For the text-containing cell, return its midpoint in [X, Y] coordinate format. 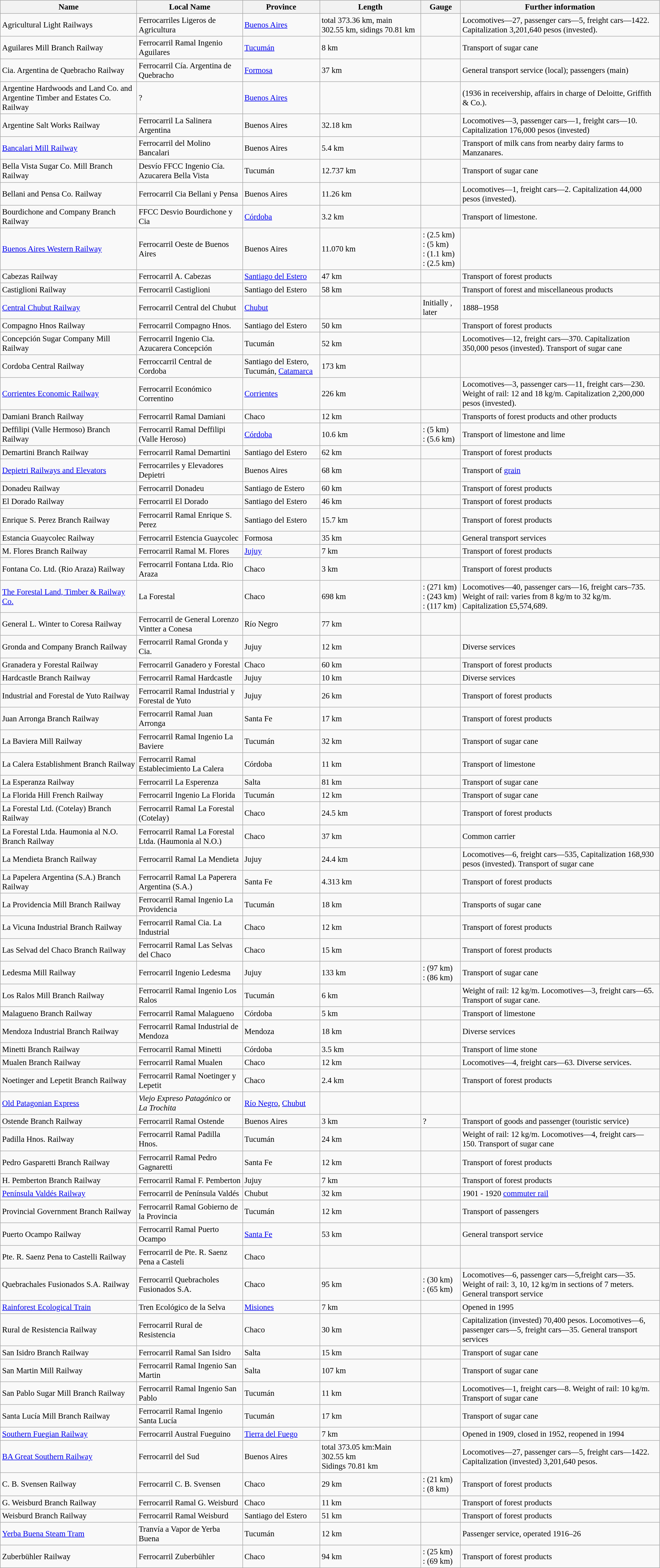
Aguilares Mill Branch Railway [69, 48]
10.6 km [371, 435]
Tren Ecológico de la Selva [189, 1307]
Ferrocarril Ingenio La Florida [189, 796]
Puerto Ocampo Railway [69, 1234]
FFCC Desvio Bourdichone y Cia [189, 216]
San Pablo Sugar Mill Branch Railway [69, 1393]
Los Ralos Mill Branch Railway [69, 995]
La Calera Establishment Branch Railway [69, 764]
15.7 km [371, 520]
Transport of milk cans from nearby dairy farms to Manzanares. [560, 148]
50 km [371, 325]
Ferrocarril Ramal San Isidro [189, 1353]
Ferrocarril Ramal Minetti [189, 1050]
Ferrocarril Ramal La Mendieta [189, 859]
62 km [371, 453]
Ferrocarril Ramal Puerto Ocampo [189, 1234]
Ferrocarril Ramal Ingenio Los Ralos [189, 995]
Ferrocarril Ramal Establecimiento La Calera [189, 764]
C. B. Svensen Railway [69, 1484]
Ferrocarril Ramal Ingenio Aguilares [189, 48]
Ferrocarril Ramal La Forestal (Cotelay) [189, 814]
La Forestal Ltd. (Cotelay) Branch Railway [69, 814]
Locomotives—1, freight cars—8. Weight of rail: 10 kg/m. Transport of sugar cane [560, 1393]
Minetti Branch Railway [69, 1050]
total 373.36 km, main 302.55 km, sidings 70.81 km [371, 25]
Ferrocarril Ramal Las Selvas del Chaco [189, 950]
La Forestal Ltda. Haumonia al N.O. Branch Railway [69, 836]
Damiani Branch Railway [69, 417]
Argentine Hardwoods and Land Co. and Argentine Timber and Estates Co. Railway [69, 98]
Río Negro, Chubut [281, 1103]
Ferrocarril Ramal Hardcastle [189, 678]
Demartini Branch Railway [69, 453]
Name [69, 7]
Southern Fuegian Railway [69, 1434]
Ferrocarril Ramal La Paperera Argentina (S.A.) [189, 882]
51 km [371, 1516]
Ferrocarriles Ligeros de Agricultura [189, 25]
12.737 km [371, 171]
24 km [371, 1140]
Península Valdés Railway [69, 1193]
Ferroccarril Central de Cordoba [189, 366]
Locomotives—12, freight cars—370. Capitalization 350,000 pesos (invested). Transport of sugar cane [560, 344]
68 km [371, 471]
: (30 km): (65 km) [441, 1284]
Locomotives—3, passenger cars—1, freight cars—10. Capitalization 176,000 pesos (invested) [560, 125]
11.070 km [371, 249]
26 km [371, 696]
Ferrocarril Ramal Noetinger y Lepetit [189, 1081]
Corrientes Economic Railway [69, 394]
46 km [371, 502]
Old Patagonian Express [69, 1103]
Ferrocarril Ramal Ingenio La Providencia [189, 904]
Viejo Expreso Patagónico or La Trochita [189, 1103]
La Baviera Mill Railway [69, 742]
Hardcastle Branch Railway [69, 678]
Opened in 1909, closed in 1952, reopened in 1994 [560, 1434]
Transport of goods and passenger (touristic service) [560, 1121]
Transport of lime stone [560, 1050]
Ferrocarril Quebracholes Fusionados S.A. [189, 1284]
Concepción Sugar Company Mill Railway [69, 344]
Further information [560, 7]
Ferrocarril El Dorado [189, 502]
Río Negro [281, 624]
BA Great Southern Railway [69, 1457]
Locomotives—6, passenger cars—5,freight cars—35. Weight of rail: 3, 10, 12 kg/m in sections of 7 meters. General transport service [560, 1284]
Common carrier [560, 836]
Ledesma Mill Railway [69, 973]
6 km [371, 995]
52 km [371, 344]
11.26 km [371, 194]
Ferrocarril del Molino Bancalari [189, 148]
Ferrocarril Ramal Deffilipi (Valle Heroso) [189, 435]
Ferrocarril Ramal Mualen [189, 1063]
Transport of passengers [560, 1212]
Locomotives—27, passenger cars—5, freight cars—1422. Capitalization 3,201,640 pesos (invested). [560, 25]
Locomotives—4, freight cars—63. Diverse services. [560, 1063]
General transport service [560, 1234]
Compagno Hnos Railway [69, 325]
Transports of forest products and other products [560, 417]
Ferrocarril Ramal Gronda y Cia. [189, 647]
24.5 km [371, 814]
Bourdichone and Company Branch Railway [69, 216]
Deffilipi (Valle Hermoso) Branch Railway [69, 435]
Mendoza Industrial Branch Railway [69, 1031]
Ferrocarril Ramal Industrial de Mendoza [189, 1031]
Weight of rail: 12 kg/m. Locomotives—4, freight cars—150. Transport of sugar cane [560, 1140]
Quebrachales Fusionados S.A. Railway [69, 1284]
Ferrocarril Austral Fueguino [189, 1434]
Transports of sugar cane [560, 904]
3.2 km [371, 216]
Ferrocarril Ramal Pedro Gagnaretti [189, 1162]
La Papelera Argentina (S.A.) Branch Railway [69, 882]
Tranvía a Vapor de Yerba Buena [189, 1533]
Ferrocarril Ganadero y Forestal [189, 665]
Pedro Gasparetti Branch Railway [69, 1162]
Zuberbühler Railway [69, 1556]
Ferrocarril Ramal G. Weisburd [189, 1502]
Rural de Resistencia Railway [69, 1330]
107 km [371, 1371]
Ferrocarril Ramal Padilla Hnos. [189, 1140]
: (271 km): (243 km): (117 km) [441, 597]
Ferrocarril Cía. Argentina de Quebracho [189, 70]
Provincial Government Branch Railway [69, 1212]
La Esperanza Railway [69, 782]
Ferrocarril del Sud [189, 1457]
Locomotives—1, freight cars—2. Capitalization 44,000 pesos (invested). [560, 194]
Ferrocarril Compagno Hnos. [189, 325]
Ferrocarril Rural de Resistencia [189, 1330]
La Providencia Mill Branch Railway [69, 904]
29 km [371, 1484]
Ferrocarril Ramal Malagueno [189, 1013]
Ferrocarril Donadeu [189, 489]
: (25 km): (69 km) [441, 1556]
Granadera y Forestal Railway [69, 665]
81 km [371, 782]
Transport of forest and miscellaneous products [560, 290]
1888–1958 [560, 308]
2.4 km [371, 1081]
Ferrocarril Estencia Guaycolec [189, 538]
Fontana Co. Ltd. (Rio Araza) Railway [69, 569]
Gauge [441, 7]
Transport of grain [560, 471]
Opened in 1995 [560, 1307]
Province [281, 7]
The Forestal Land, Timber & Railway Co. [69, 597]
Weisburd Branch Railway [69, 1516]
: (97 km): (86 km) [441, 973]
Ferrocarril Castiglioni [189, 290]
Ferrocarril Ingenio Cia. Azucarera Concepción [189, 344]
Ferrocarril Fontana Ltda. Rio Araza [189, 569]
Bella Vista Sugar Co. Mill Branch Railway [69, 171]
226 km [371, 394]
La Vicuna Industrial Branch Railway [69, 927]
173 km [371, 366]
Padilla Hnos. Railway [69, 1140]
Juan Arronga Branch Railway [69, 718]
Mualen Branch Railway [69, 1063]
Locomotives—40, passenger cars—16, freight cars–735. Weight of rail: varies from 8 kg/m to 32 kg/m. Capitalization £5,574,689. [560, 597]
La Mendieta Branch Railway [69, 859]
95 km [371, 1284]
Buenos Aires Western Railway [69, 249]
Bellani and Pensa Co. Railway [69, 194]
Ferrocarril Cia Bellani y Pensa [189, 194]
133 km [371, 973]
5 km [371, 1013]
Ferrocarril Ramal Damiani [189, 417]
Donadeu Railway [69, 489]
Ferrocarril Ramal Enrique S. Perez [189, 520]
Malagueno Branch Railway [69, 1013]
General L. Winter to Coresa Railway [69, 624]
8 km [371, 48]
Ferrocarril Ramal Ingenio San Martin [189, 1371]
24.4 km [371, 859]
Bancalari Mill Railway [69, 148]
Tierra del Fuego [281, 1434]
Castiglioni Railway [69, 290]
Ferrocarril Ramal Ingenio La Baviere [189, 742]
San Isidro Branch Railway [69, 1353]
Depietri Railways and Elevators [69, 471]
Argentine Salt Works Railway [69, 125]
Ferrocarriles y Elevadores Depietri [189, 471]
Locomotives—3, passenger cars—11, freight cars—230. Weight of rail: 12 and 18 kg/m. Capitalization 2,200,000 pesos (invested). [560, 394]
Industrial and Forestal de Yuto Railway [69, 696]
Ferrocarril Ramal Demartini [189, 453]
53 km [371, 1234]
Ferrocarril Central del Chubut [189, 308]
San Martin Mill Railway [69, 1371]
General transport services [560, 538]
Ferrocarril Ramal Ingenio San Pablo [189, 1393]
Mendoza [281, 1031]
Corrientes [281, 394]
Initially , later [441, 308]
47 km [371, 276]
Ostende Branch Railway [69, 1121]
Ferrocarril Ramal La Forestal Ltda. (Haumonia al N.O.) [189, 836]
Noetinger and Lepetit Branch Railway [69, 1081]
La Florida Hill French Railway [69, 796]
Ferrocarril Ramal M. Flores [189, 551]
(1936 in receivership, affairs in charge of Deloitte, Griffith & Co.). [560, 98]
Ferrocarril Ramal Ostende [189, 1121]
Ferrocarril C. B. Svensen [189, 1484]
Ferrocarril A. Cabezas [189, 276]
Ferrocarril Ramal Weisburd [189, 1516]
El Dorado Railway [69, 502]
35 km [371, 538]
Cia. Argentina de Quebracho Railway [69, 70]
Estancia Guaycolec Railway [69, 538]
32.18 km [371, 125]
58 km [371, 290]
Ferrocarril de Península Valdés [189, 1193]
: (5 km): (5.6 km) [441, 435]
5.4 km [371, 148]
Ferrocarril La Esperenza [189, 782]
Desvío FFCC Ingenio Cía. Azucarera Bella Vista [189, 171]
Transport of limestone and lime [560, 435]
Pte. R. Saenz Pena to Castelli Railway [69, 1257]
Local Name [189, 7]
Gronda and Company Branch Railway [69, 647]
: (2.5 km): (5 km): (1.1 km): (2.5 km) [441, 249]
Ferrocarril Económico Correntino [189, 394]
Locomotives—27, passenger cars—5, freight cars—1422. Capitalization (invested) 3,201,640 pesos. [560, 1457]
Passenger service, operated 1916–26 [560, 1533]
Ferrocarril Ramal Gobierno de la Provincia [189, 1212]
698 km [371, 597]
Ferrocarril Zuberbühler [189, 1556]
10 km [371, 678]
Ferrocarril Ramal Juan Arronga [189, 718]
Ferrocarril Ramal Ingenio Santa Lucía [189, 1416]
77 km [371, 624]
Yerba Buena Steam Tram [69, 1533]
G. Weisburd Branch Railway [69, 1502]
3.5 km [371, 1050]
H. Pemberton Branch Railway [69, 1180]
Las Selvad del Chaco Branch Railway [69, 950]
Length [371, 7]
Capitalization (invested) 70,400 pesos. Locomotives—6, passenger cars—5, freight cars—35. General transport services [560, 1330]
4.313 km [371, 882]
La Forestal [189, 597]
94 km [371, 1556]
Enrique S. Perez Branch Railway [69, 520]
Ferrocarril Ramal F. Pemberton [189, 1180]
Weight of rail: 12 kg/m. Locomotives—3, freight cars—65. Transport of sugar cane. [560, 995]
Cordoba Central Railway [69, 366]
Locomotives—6, freight cars—535, Capitalization 168,930 pesos (invested). Transport of sugar cane [560, 859]
Cabezas Railway [69, 276]
Transport of limestone. [560, 216]
30 km [371, 1330]
Santiago del Estero, Tucumán, Catamarca [281, 366]
Misiones [281, 1307]
: (21 km): (8 km) [441, 1484]
Ferrocarril Oeste de Buenos Aires [189, 249]
Ferrocarril La Salinera Argentina [189, 125]
M. Flores Branch Railway [69, 551]
General transport service (local); passengers (main) [560, 70]
total 373.05 km:Main 302.55 kmSidings 70.81 km [371, 1457]
Ferrocarril Ramal Cia. La Industrial [189, 927]
1901 - 1920 commuter rail [560, 1193]
Ferrocarril de Pte. R. Saenz Pena a Casteli [189, 1257]
Ferrocarril Ramal Industrial y Forestal de Yuto [189, 696]
Santiago de Estero [281, 489]
Ferrocarril Ingenio Ledesma [189, 973]
Rainforest Ecological Train [69, 1307]
Ferrocarril de General Lorenzo Vintter a Conesa [189, 624]
Agricultural Light Railways [69, 25]
Santa Lucía Mill Branch Railway [69, 1416]
Central Chubut Railway [69, 308]
